Output the [X, Y] coordinate of the center of the cell containing the given text.  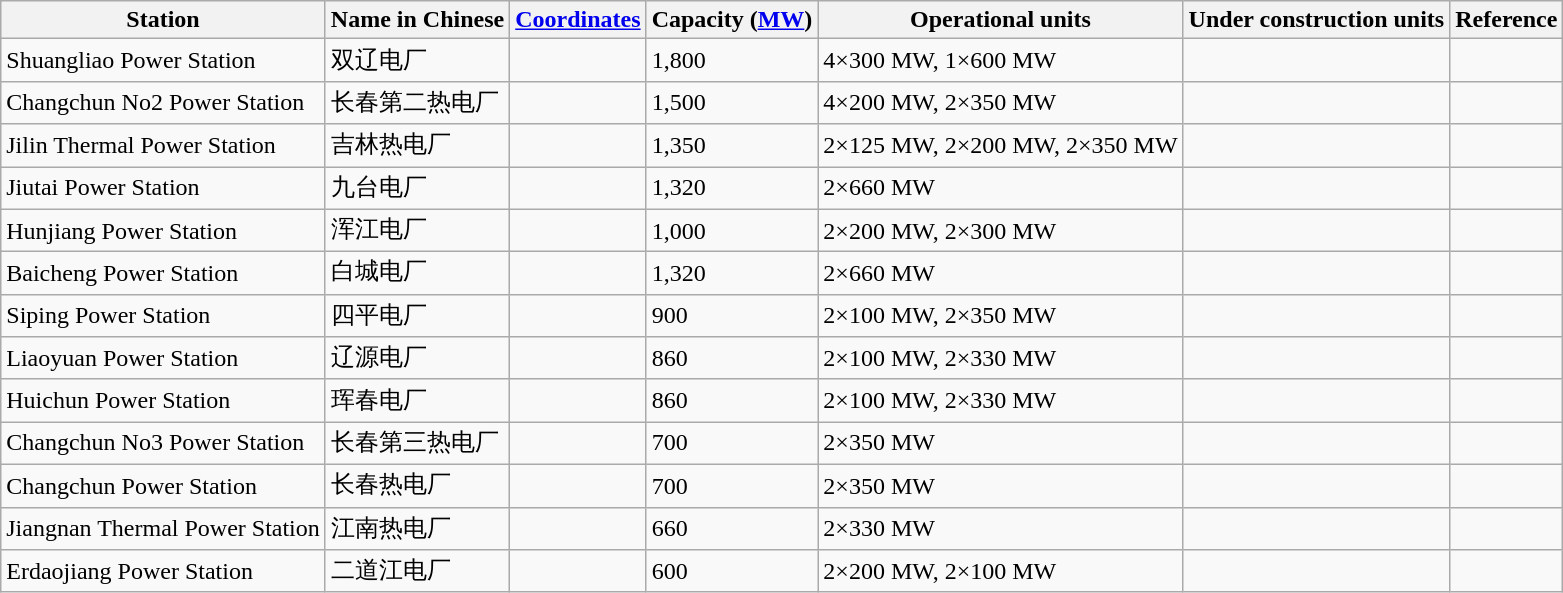
吉林热电厂 [417, 146]
1,800 [732, 60]
Liaoyuan Power Station [164, 358]
4×300 MW, 1×600 MW [1000, 60]
四平电厂 [417, 316]
辽源电厂 [417, 358]
2×330 MW [1000, 528]
1,500 [732, 102]
浑江电厂 [417, 230]
Jiangnan Thermal Power Station [164, 528]
2×125 MW, 2×200 MW, 2×350 MW [1000, 146]
Station [164, 20]
长春热电厂 [417, 486]
双辽电厂 [417, 60]
Erdaojiang Power Station [164, 572]
Capacity (MW) [732, 20]
600 [732, 572]
4×200 MW, 2×350 MW [1000, 102]
Baicheng Power Station [164, 274]
Reference [1506, 20]
2×200 MW, 2×300 MW [1000, 230]
二道江电厂 [417, 572]
1,000 [732, 230]
Name in Chinese [417, 20]
九台电厂 [417, 188]
Under construction units [1316, 20]
Changchun No2 Power Station [164, 102]
Huichun Power Station [164, 400]
660 [732, 528]
Siping Power Station [164, 316]
长春第二热电厂 [417, 102]
江南热电厂 [417, 528]
Coordinates [578, 20]
Changchun No3 Power Station [164, 444]
Jilin Thermal Power Station [164, 146]
Hunjiang Power Station [164, 230]
Operational units [1000, 20]
Shuangliao Power Station [164, 60]
长春第三热电厂 [417, 444]
Changchun Power Station [164, 486]
珲春电厂 [417, 400]
2×100 MW, 2×350 MW [1000, 316]
Jiutai Power Station [164, 188]
900 [732, 316]
白城电厂 [417, 274]
1,350 [732, 146]
2×200 MW, 2×100 MW [1000, 572]
